Determine the (X, Y) coordinate at the center of the cell enclosing the given text.  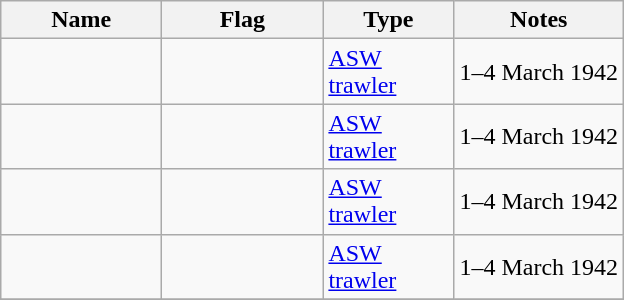
Flag (242, 20)
Notes (539, 20)
Type (388, 20)
Name (82, 20)
